Identify which cell holds the provided text, then report its (x, y) central coordinate. 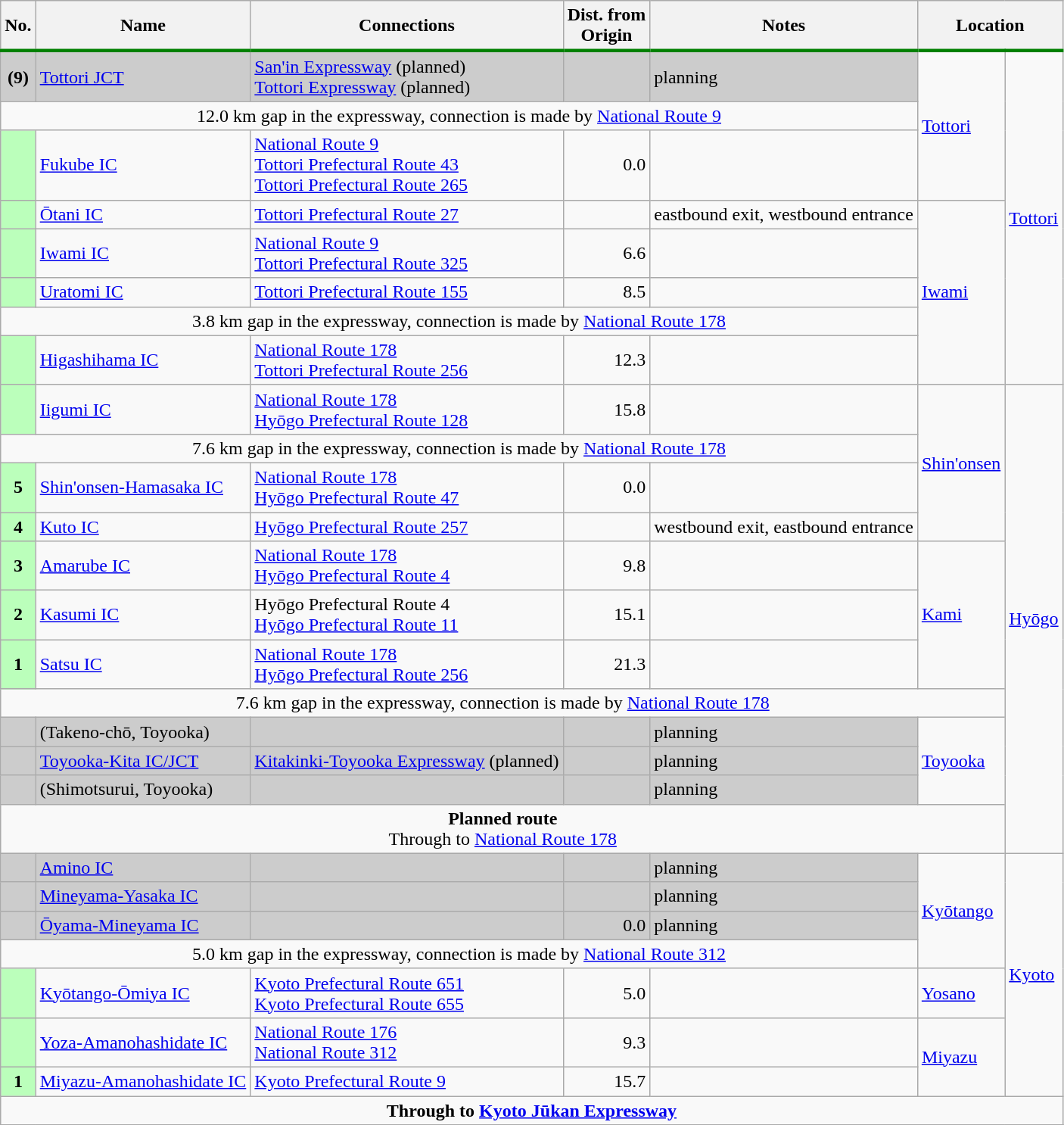
Kyoto (1034, 974)
12.0 km gap in the expressway, connection is made by National Route 9 (459, 116)
Kitakinki-Toyooka Expressway (planned) (407, 761)
National Route 178Tottori Prefectural Route 256 (407, 360)
westbound exit, eastbound entrance (784, 526)
15.7 (607, 1081)
San'in Expressway (planned) Tottori Expressway (planned) (407, 76)
No. (18, 26)
Tottori JCT (143, 76)
Tottori Prefectural Route 27 (407, 214)
Kuto IC (143, 526)
National Route 9Tottori Prefectural Route 325 (407, 253)
Kami (961, 615)
Kyōtango-Ōmiya IC (143, 993)
9.8 (607, 566)
eastbound exit, westbound entrance (784, 214)
Fukube IC (143, 165)
Notes (784, 26)
(Takeno-chō, Toyooka) (143, 732)
15.1 (607, 615)
9.3 (607, 1042)
Location (990, 26)
8.5 (607, 292)
Miyazu (961, 1057)
Toyooka (961, 761)
Ōyama-Mineyama IC (143, 925)
Name (143, 26)
5.0 km gap in the expressway, connection is made by National Route 312 (459, 954)
Amino IC (143, 868)
15.8 (607, 409)
National Route 178Hyōgo Prefectural Route 256 (407, 665)
National Route 176 National Route 312 (407, 1042)
5 (18, 488)
3 (18, 566)
Iigumi IC (143, 409)
Kyōtango (961, 911)
National Route 178Hyōgo Prefectural Route 128 (407, 409)
Tottori Prefectural Route 155 (407, 292)
Toyooka-Kita IC/JCT (143, 761)
5.0 (607, 993)
Hyōgo Prefectural Route 257 (407, 526)
Mineyama-Yasaka IC (143, 896)
(9) (18, 76)
National Route 9Tottori Prefectural Route 43Tottori Prefectural Route 265 (407, 165)
2 (18, 615)
Iwami (961, 292)
Hyōgo Prefectural Route 4Hyōgo Prefectural Route 11 (407, 615)
Planned route Through to National Route 178 (502, 828)
National Route 178Hyōgo Prefectural Route 4 (407, 566)
Yosano (961, 993)
Kyoto Prefectural Route 9 (407, 1081)
Through to Kyoto Jūkan Expressway (531, 1111)
Higashihama IC (143, 360)
National Route 178Hyōgo Prefectural Route 47 (407, 488)
Kasumi IC (143, 615)
4 (18, 526)
Yoza-Amanohashidate IC (143, 1042)
Connections (407, 26)
Amarube IC (143, 566)
Dist. fromOrigin (607, 26)
3.8 km gap in the expressway, connection is made by National Route 178 (459, 321)
6.6 (607, 253)
(Shimotsurui, Toyooka) (143, 790)
Iwami IC (143, 253)
Miyazu-Amanohashidate IC (143, 1081)
Satsu IC (143, 665)
12.3 (607, 360)
Shin'onsen (961, 463)
Uratomi IC (143, 292)
Kyoto Prefectural Route 651Kyoto Prefectural Route 655 (407, 993)
Ōtani IC (143, 214)
Hyōgo (1034, 619)
21.3 (607, 665)
Shin'onsen-Hamasaka IC (143, 488)
